Extract the [X, Y] coordinate from the center of the cell holding the provided text.  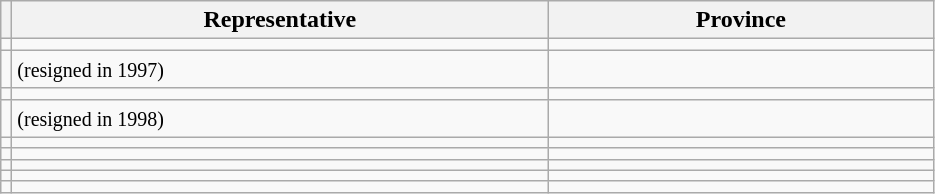
Representative [280, 20]
(resigned in 1998) [280, 118]
Province [741, 20]
(resigned in 1997) [280, 69]
